Locate the cell with the specified text and output its (x, y) center coordinate. 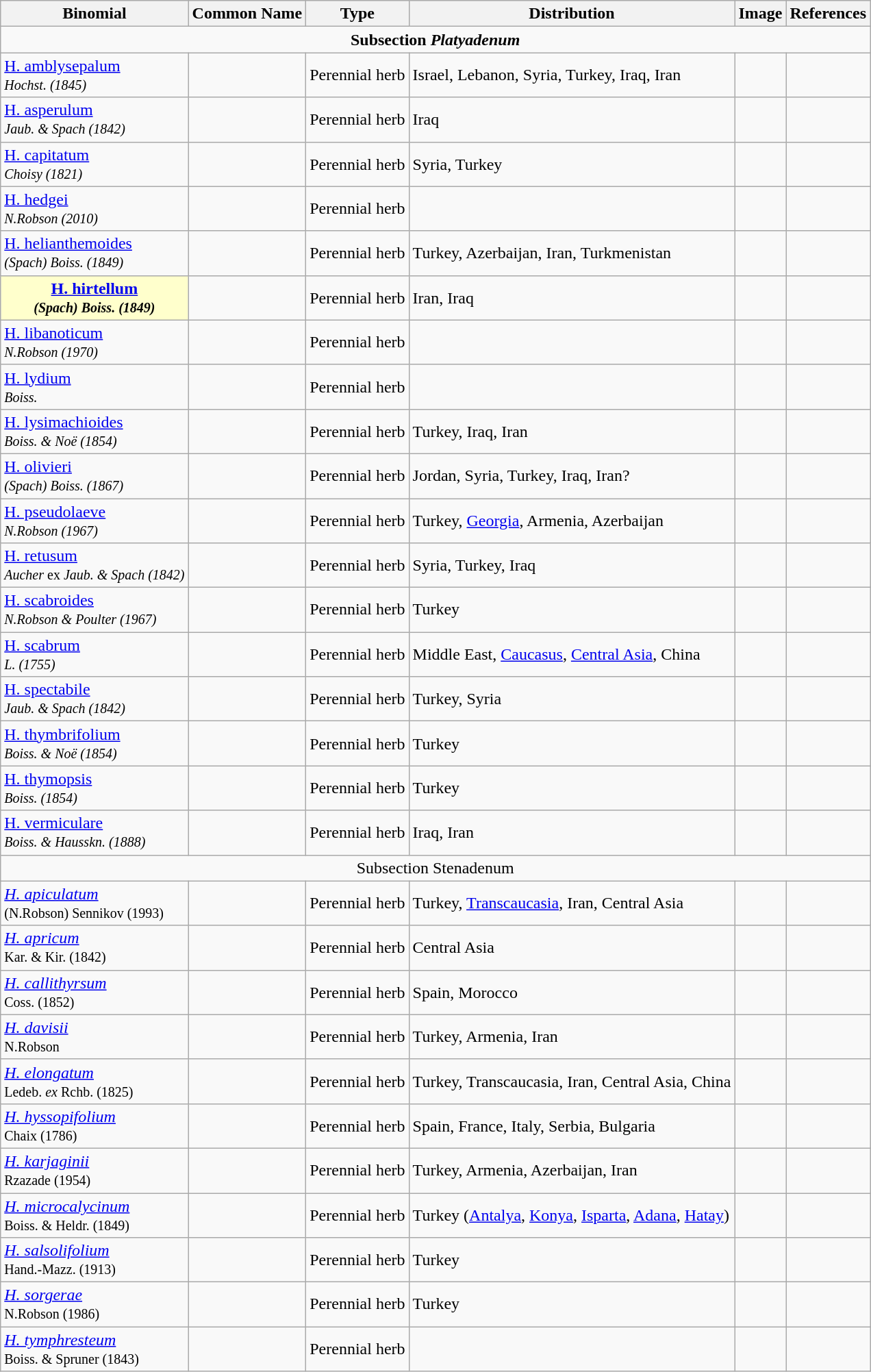
Central Asia (572, 948)
Spain, Morocco (572, 992)
H. thymopsisBoiss. (1854) (94, 788)
H. apricumKar. & Kir. (1842) (94, 948)
H. apiculatum(N.Robson) Sennikov (1993) (94, 903)
Turkey, Georgia, Armenia, Azerbaijan (572, 521)
H. olivieri(Spach) Boiss. (1867) (94, 475)
Binomial (94, 14)
H. capitatumChoisy (1821) (94, 164)
H. lydiumBoiss. (94, 386)
Common Name (247, 14)
Subsection Stenadenum (435, 868)
Turkey, Transcaucasia, Iran, Central Asia, China (572, 1081)
Distribution (572, 14)
Jordan, Syria, Turkey, Iraq, Iran? (572, 475)
H. spectabileJaub. & Spach (1842) (94, 699)
H. scabroidesN.Robson & Poulter (1967) (94, 610)
H. tymphresteumBoiss. & Spruner (1843) (94, 1349)
H. asperulumJaub. & Spach (1842) (94, 119)
Turkey, Armenia, Azerbaijan, Iran (572, 1170)
Image (760, 14)
H. sorgeraeN.Robson (1986) (94, 1304)
H. helianthemoides(Spach) Boiss. (1849) (94, 253)
Spain, France, Italy, Serbia, Bulgaria (572, 1126)
H. hyssopifoliumChaix (1786) (94, 1126)
H. hirtellum(Spach) Boiss. (1849) (94, 297)
Syria, Turkey (572, 164)
H. callithyrsumCoss. (1852) (94, 992)
H. salsolifoliumHand.-Mazz. (1913) (94, 1260)
Subsection Platyadenum (435, 40)
Iran, Iraq (572, 297)
H. scabrumL. (1755) (94, 655)
Turkey, Transcaucasia, Iran, Central Asia (572, 903)
Turkey, Azerbaijan, Iran, Turkmenistan (572, 253)
H. lysimachioidesBoiss. & Noë (1854) (94, 432)
H. microcalycinumBoiss. & Heldr. (1849) (94, 1215)
Israel, Lebanon, Syria, Turkey, Iraq, Iran (572, 75)
Middle East, Caucasus, Central Asia, China (572, 655)
H. retusumAucher ex Jaub. & Spach (1842) (94, 566)
Iraq (572, 119)
H. thymbrifoliumBoiss. & Noë (1854) (94, 744)
H. hedgeiN.Robson (2010) (94, 208)
Iraq, Iran (572, 833)
Turkey, Armenia, Iran (572, 1037)
H. elongatumLedeb. ex Rchb. (1825) (94, 1081)
Turkey, Iraq, Iran (572, 432)
References (829, 14)
H. karjaginiiRzazade (1954) (94, 1170)
H. pseudolaeveN.Robson (1967) (94, 521)
Turkey (Antalya, Konya, Isparta, Adana, Hatay) (572, 1215)
Type (357, 14)
H. libanoticumN.Robson (1970) (94, 342)
H. vermiculareBoiss. & Hausskn. (1888) (94, 833)
H. davisiiN.Robson (94, 1037)
H. amblysepalumHochst. (1845) (94, 75)
Turkey, Syria (572, 699)
Syria, Turkey, Iraq (572, 566)
